Return the (x, y) coordinate for the center point of the cell that contains the specified text.  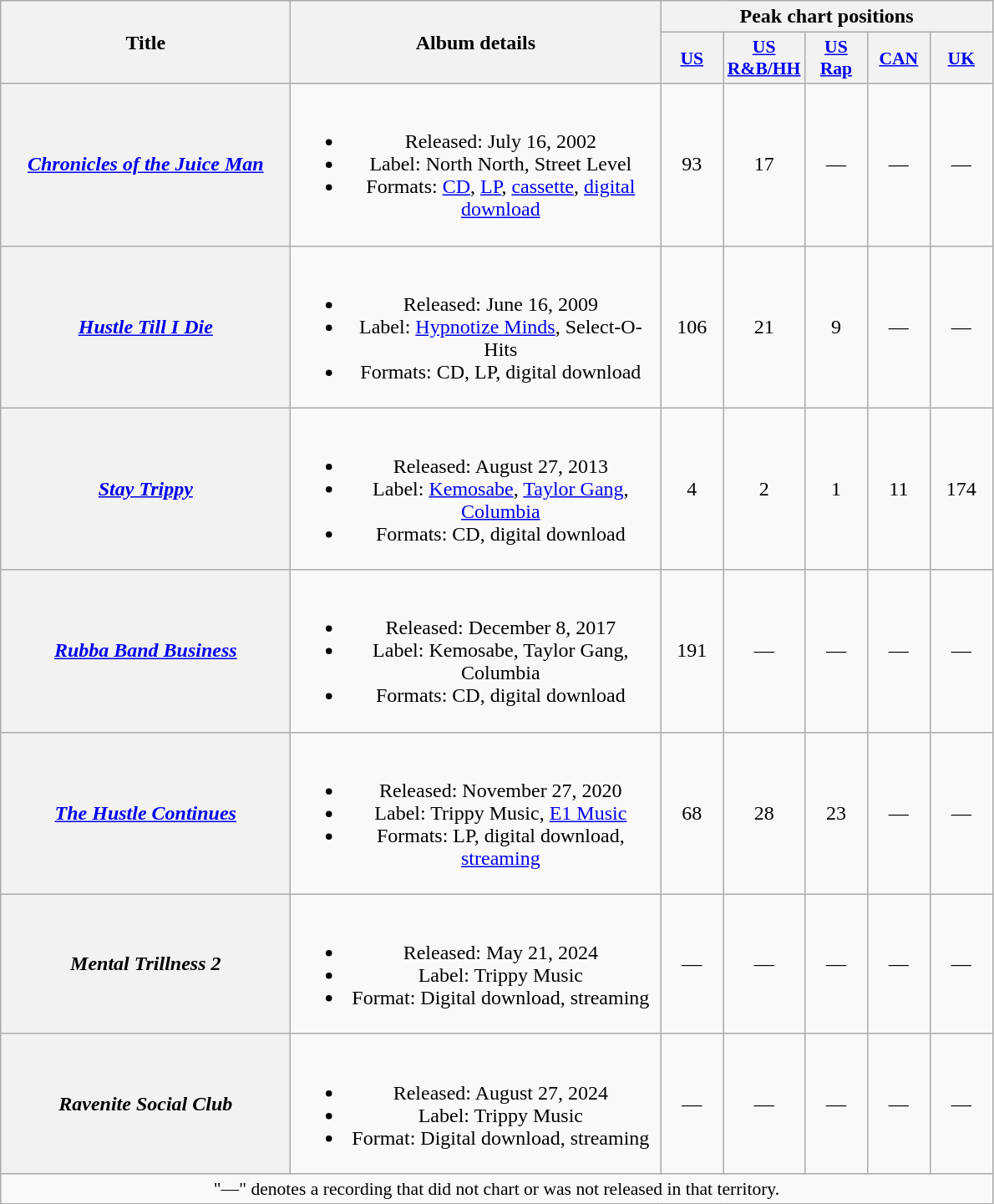
Album details (476, 42)
Ravenite Social Club (145, 1103)
Released: August 27, 2013Label: Kemosabe, Taylor Gang, ColumbiaFormats: CD, digital download (476, 489)
The Hustle Continues (145, 813)
Rubba Band Business (145, 651)
23 (835, 813)
Released: August 27, 2024Label: Trippy MusicFormat: Digital download, streaming (476, 1103)
Peak chart positions (827, 17)
Released: May 21, 2024Label: Trippy MusicFormat: Digital download, streaming (476, 964)
"—" denotes a recording that did not chart or was not released in that territory. (496, 1188)
174 (961, 489)
2 (764, 489)
17 (764, 165)
US (692, 58)
Released: November 27, 2020Label: Trippy Music, E1 MusicFormats: LP, digital download, streaming (476, 813)
USR&B/HH (764, 58)
Stay Trippy (145, 489)
11 (899, 489)
USRap (835, 58)
CAN (899, 58)
68 (692, 813)
UK (961, 58)
21 (764, 327)
191 (692, 651)
4 (692, 489)
28 (764, 813)
1 (835, 489)
106 (692, 327)
Released: June 16, 2009Label: Hypnotize Minds, Select-O-HitsFormats: CD, LP, digital download (476, 327)
Hustle Till I Die (145, 327)
Title (145, 42)
Released: December 8, 2017Label: Kemosabe, Taylor Gang, ColumbiaFormats: CD, digital download (476, 651)
Chronicles of the Juice Man (145, 165)
9 (835, 327)
Mental Trillness 2 (145, 964)
Released: July 16, 2002Label: North North, Street LevelFormats: CD, LP, cassette, digital download (476, 165)
93 (692, 165)
